Pinpoint the cell where the given text exists, returning its [x, y] midpoint coordinate. 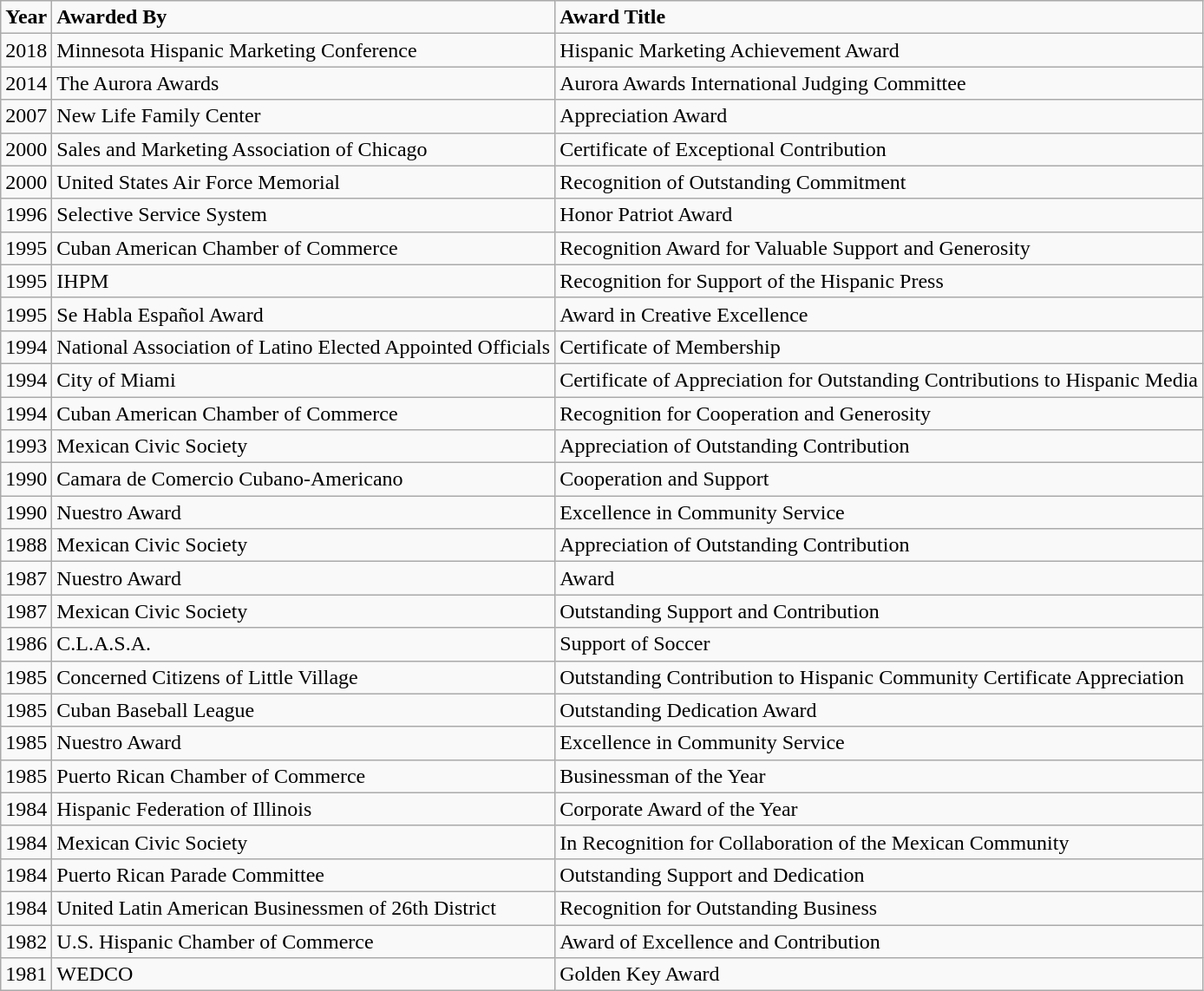
The Aurora Awards [304, 83]
Certificate of Appreciation for Outstanding Contributions to Hispanic Media [880, 380]
Award of Excellence and Contribution [880, 941]
Recognition for Outstanding Business [880, 908]
Corporate Award of the Year [880, 809]
In Recognition for Collaboration of the Mexican Community [880, 842]
United Latin American Businessmen of 26th District [304, 908]
Minnesota Hispanic Marketing Conference [304, 50]
2014 [26, 83]
1993 [26, 447]
Hispanic Federation of Illinois [304, 809]
Businessman of the Year [880, 776]
Recognition of Outstanding Commitment [880, 182]
1981 [26, 975]
2018 [26, 50]
United States Air Force Memorial [304, 182]
Appreciation Award [880, 116]
Outstanding Contribution to Hispanic Community Certificate Appreciation [880, 677]
Puerto Rican Chamber of Commerce [304, 776]
Award [880, 578]
WEDCO [304, 975]
Recognition for Cooperation and Generosity [880, 414]
1988 [26, 545]
Outstanding Dedication Award [880, 710]
1996 [26, 215]
Recognition for Support of the Hispanic Press [880, 281]
Cooperation and Support [880, 479]
Cuban Baseball League [304, 710]
Honor Patriot Award [880, 215]
Selective Service System [304, 215]
National Association of Latino Elected Appointed Officials [304, 347]
Outstanding Support and Dedication [880, 875]
Recognition Award for Valuable Support and Generosity [880, 248]
Hispanic Marketing Achievement Award [880, 50]
C.L.A.S.A. [304, 644]
Outstanding Support and Contribution [880, 611]
Aurora Awards International Judging Committee [880, 83]
1986 [26, 644]
Award Title [880, 17]
2007 [26, 116]
City of Miami [304, 380]
Awarded By [304, 17]
Se Habla Español Award [304, 314]
U.S. Hispanic Chamber of Commerce [304, 941]
Camara de Comercio Cubano-Americano [304, 479]
Golden Key Award [880, 975]
New Life Family Center [304, 116]
Award in Creative Excellence [880, 314]
Sales and Marketing Association of Chicago [304, 149]
Year [26, 17]
Support of Soccer [880, 644]
1982 [26, 941]
IHPM [304, 281]
Puerto Rican Parade Committee [304, 875]
Concerned Citizens of Little Village [304, 677]
Certificate of Exceptional Contribution [880, 149]
Certificate of Membership [880, 347]
